Return the (X, Y) coordinate for the center point of the cell that contains the specified text.  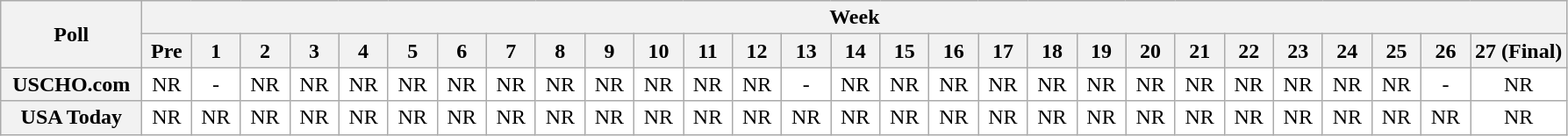
Pre (167, 51)
6 (462, 51)
18 (1052, 51)
20 (1150, 51)
2 (265, 51)
26 (1445, 51)
USCHO.com (72, 84)
13 (806, 51)
27 (Final) (1519, 51)
24 (1347, 51)
10 (658, 51)
11 (707, 51)
4 (363, 51)
7 (511, 51)
15 (905, 51)
25 (1396, 51)
3 (314, 51)
21 (1199, 51)
23 (1298, 51)
8 (560, 51)
Week (855, 18)
USA Today (72, 118)
9 (609, 51)
12 (757, 51)
14 (856, 51)
22 (1249, 51)
5 (412, 51)
1 (216, 51)
16 (954, 51)
19 (1101, 51)
Poll (72, 34)
17 (1003, 51)
